Determine the (x, y) coordinate at the center of the cell enclosing the given text.  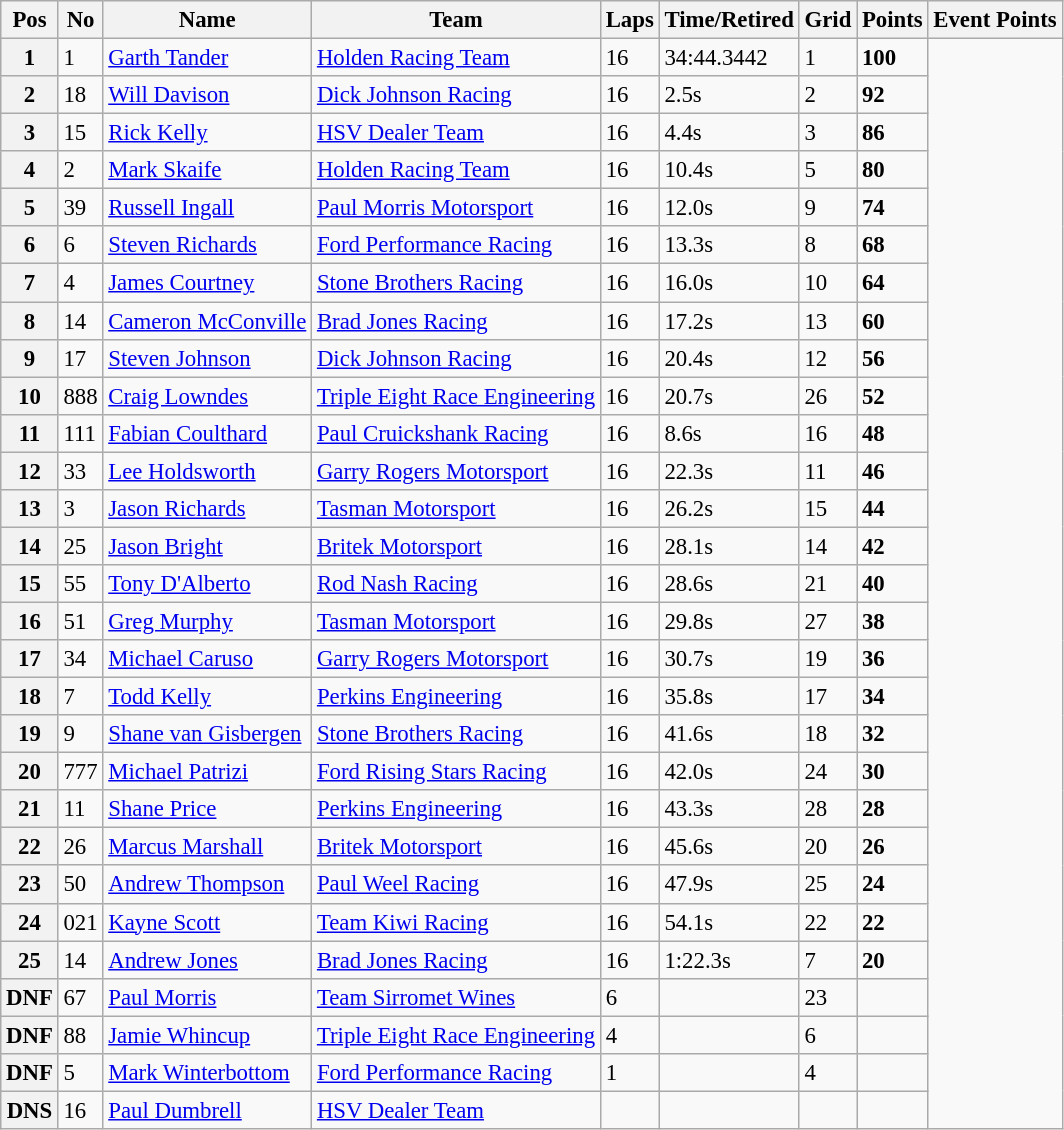
Paul Cruickshank Racing (456, 433)
Laps (630, 20)
42 (892, 546)
60 (892, 321)
Mark Skaife (208, 170)
Time/Retired (729, 20)
Greg Murphy (208, 621)
Tony D'Alberto (208, 584)
27 (828, 621)
777 (80, 772)
12.0s (729, 208)
Todd Kelly (208, 697)
34:44.3442 (729, 58)
Rod Nash Racing (456, 584)
10.4s (729, 170)
James Courtney (208, 283)
Team Kiwi Racing (456, 922)
Jason Richards (208, 509)
No (80, 20)
Rick Kelly (208, 133)
52 (892, 396)
Team (456, 20)
43.3s (729, 809)
54.1s (729, 922)
20.7s (729, 396)
Andrew Jones (208, 960)
30 (892, 772)
74 (892, 208)
100 (892, 58)
Pos (30, 20)
4.4s (729, 133)
Fabian Coulthard (208, 433)
Cameron McConville (208, 321)
48 (892, 433)
Event Points (995, 20)
39 (80, 208)
22.3s (729, 471)
Mark Winterbottom (208, 1073)
64 (892, 283)
47.9s (729, 885)
Jamie Whincup (208, 1035)
40 (892, 584)
DNS (30, 1110)
51 (80, 621)
13.3s (729, 245)
50 (80, 885)
38 (892, 621)
Garth Tander (208, 58)
Paul Dumbrell (208, 1110)
42.0s (729, 772)
45.6s (729, 847)
20.4s (729, 358)
41.6s (729, 734)
Ford Rising Stars Racing (456, 772)
Michael Patrizi (208, 772)
88 (80, 1035)
Paul Morris (208, 997)
92 (892, 95)
Craig Lowndes (208, 396)
Steven Richards (208, 245)
33 (80, 471)
26.2s (729, 509)
Shane Price (208, 809)
Kayne Scott (208, 922)
28.1s (729, 546)
8.6s (729, 433)
Lee Holdsworth (208, 471)
86 (892, 133)
Marcus Marshall (208, 847)
Steven Johnson (208, 358)
46 (892, 471)
2.5s (729, 95)
28.6s (729, 584)
Shane van Gisbergen (208, 734)
Name (208, 20)
32 (892, 734)
Points (892, 20)
021 (80, 922)
68 (892, 245)
Paul Morris Motorsport (456, 208)
1:22.3s (729, 960)
Paul Weel Racing (456, 885)
Grid (828, 20)
16.0s (729, 283)
56 (892, 358)
Michael Caruso (208, 659)
30.7s (729, 659)
36 (892, 659)
67 (80, 997)
55 (80, 584)
29.8s (729, 621)
44 (892, 509)
Team Sirromet Wines (456, 997)
Russell Ingall (208, 208)
Andrew Thompson (208, 885)
888 (80, 396)
80 (892, 170)
17.2s (729, 321)
111 (80, 433)
Jason Bright (208, 546)
Will Davison (208, 95)
35.8s (729, 697)
